Extract the (X, Y) coordinate from the center of the cell holding the provided text.  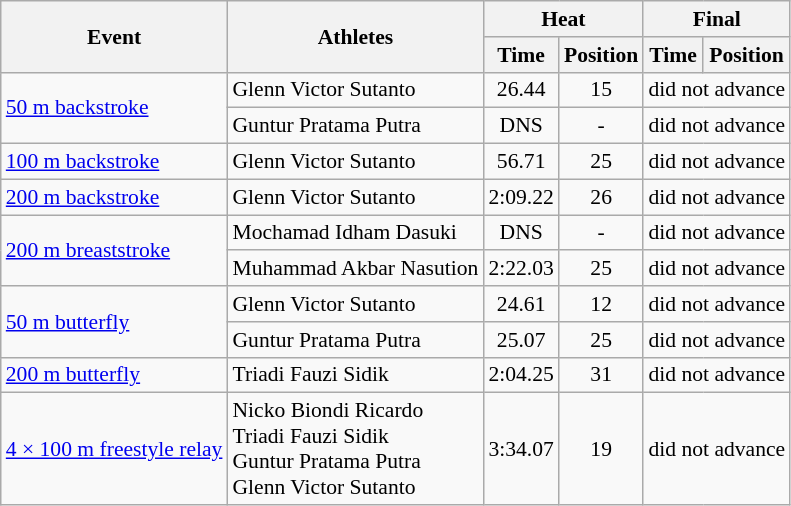
Final (716, 19)
100 m backstroke (114, 162)
19 (601, 449)
12 (601, 304)
2:22.03 (520, 269)
26.44 (520, 90)
50 m butterfly (114, 322)
2:09.22 (520, 197)
25.07 (520, 340)
31 (601, 375)
24.61 (520, 304)
Mochamad Idham Dasuki (355, 233)
200 m breaststroke (114, 250)
Athletes (355, 36)
Nicko Biondi Ricardo Triadi Fauzi Sidik Guntur Pratama Putra Glenn Victor Sutanto (355, 449)
50 m backstroke (114, 108)
200 m backstroke (114, 197)
200 m butterfly (114, 375)
2:04.25 (520, 375)
Event (114, 36)
15 (601, 90)
26 (601, 197)
4 × 100 m freestyle relay (114, 449)
Triadi Fauzi Sidik (355, 375)
Heat (563, 19)
Muhammad Akbar Nasution (355, 269)
56.71 (520, 162)
3:34.07 (520, 449)
